Provide the [X, Y] coordinate of the cell's center where the given text is located.  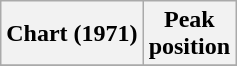
Peakposition [189, 34]
Chart (1971) [72, 34]
